Return the (X, Y) coordinate for the center point of the cell that contains the specified text.  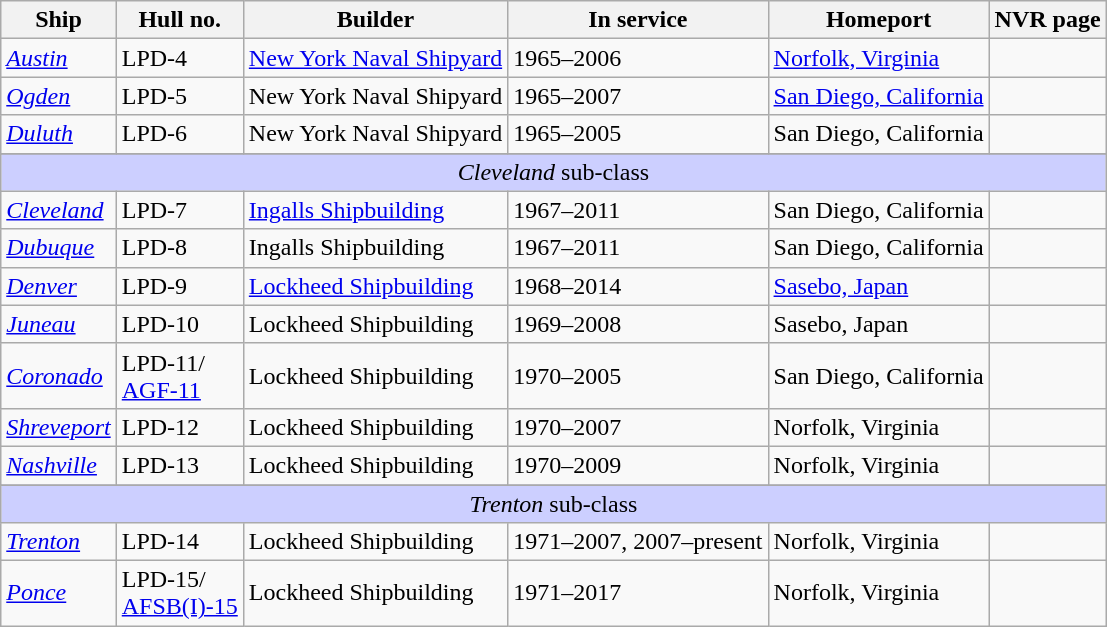
LPD-11/AGF-11 (180, 376)
1965–2005 (638, 134)
LPD-10 (180, 324)
Coronado (58, 376)
In service (638, 20)
LPD-15/AFSB(I)-15 (180, 594)
Nashville (58, 465)
NVR page (1048, 20)
1965–2007 (638, 96)
Builder (375, 20)
Cleveland sub-class (554, 172)
1970–2009 (638, 465)
1970–2007 (638, 427)
LPD-5 (180, 96)
1968–2014 (638, 286)
1969–2008 (638, 324)
LPD-4 (180, 58)
Duluth (58, 134)
Trenton (58, 542)
LPD-13 (180, 465)
Juneau (58, 324)
LPD-7 (180, 210)
LPD-8 (180, 248)
1970–2005 (638, 376)
Hull no. (180, 20)
Trenton sub-class (554, 503)
Ogden (58, 96)
1971–2007, 2007–present (638, 542)
LPD-6 (180, 134)
Ponce (58, 594)
Homeport (878, 20)
LPD-14 (180, 542)
Cleveland (58, 210)
Dubuque (58, 248)
Ship (58, 20)
LPD-12 (180, 427)
Austin (58, 58)
Denver (58, 286)
1971–2017 (638, 594)
1965–2006 (638, 58)
LPD-9 (180, 286)
Shreveport (58, 427)
